Determine the (x, y) coordinate at the center of the cell enclosing the given text.  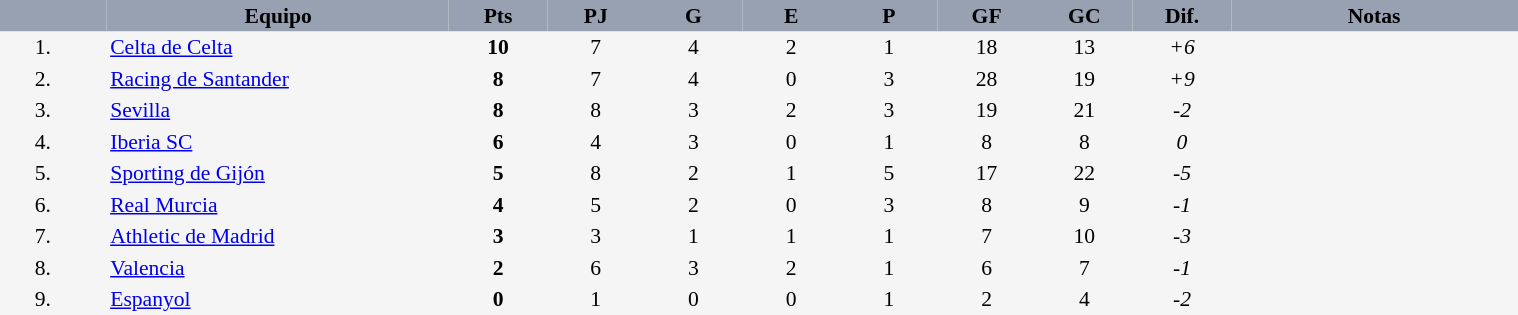
8. (28, 268)
+6 (1182, 48)
GF (987, 16)
Notas (1374, 16)
Iberia SC (278, 142)
Valencia (278, 268)
-5 (1182, 174)
Pts (498, 16)
4. (28, 142)
Equipo (278, 16)
-2 (1182, 110)
13 (1084, 48)
Real Murcia (278, 205)
7. (28, 236)
3. (28, 110)
G (694, 16)
Athletic de Madrid (278, 236)
Sevilla (278, 110)
1. (28, 48)
17 (987, 174)
P (889, 16)
6. (28, 205)
Racing de Santander (278, 79)
18 (987, 48)
Celta de Celta (278, 48)
9 (1084, 205)
5. (28, 174)
2. (28, 79)
E (791, 16)
GC (1084, 16)
21 (1084, 110)
+9 (1182, 79)
Dif. (1182, 16)
22 (1084, 174)
PJ (596, 16)
Sporting de Gijón (278, 174)
28 (987, 79)
-3 (1182, 236)
